From the cell containing the given text, extract its center point as (x, y) coordinate. 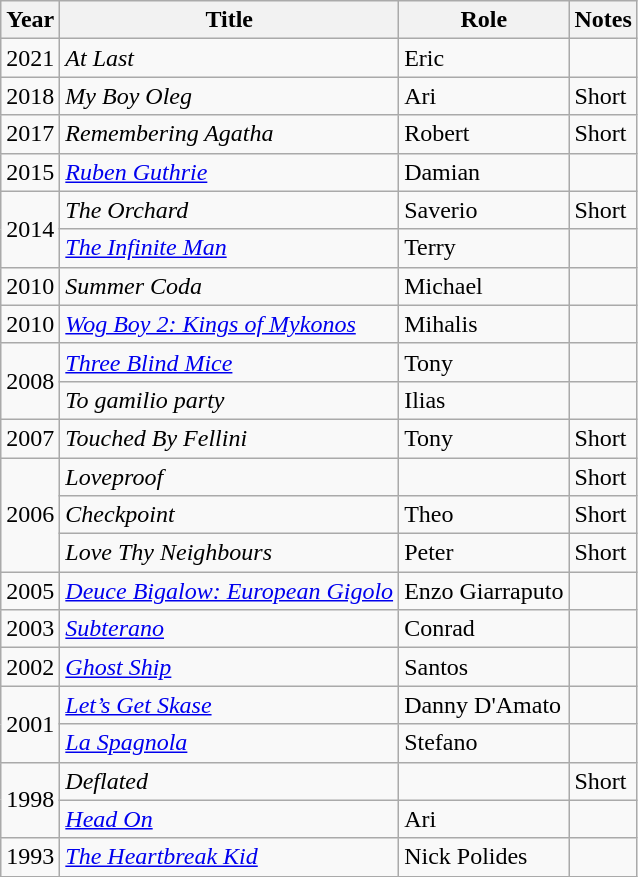
Danny D'Amato (484, 705)
Role (484, 20)
Conrad (484, 629)
Ilias (484, 400)
To gamilio party (230, 400)
Theo (484, 515)
Damian (484, 172)
Subterano (230, 629)
The Orchard (230, 210)
Let’s Get Skase (230, 705)
2001 (30, 724)
1993 (30, 857)
2003 (30, 629)
Enzo Giarraputo (484, 591)
Ruben Guthrie (230, 172)
Saverio (484, 210)
2007 (30, 438)
Ghost Ship (230, 667)
Mihalis (484, 324)
2005 (30, 591)
Michael (484, 286)
Notes (603, 20)
Summer Coda (230, 286)
La Spagnola (230, 743)
Loveproof (230, 477)
Terry (484, 248)
Nick Polides (484, 857)
The Heartbreak Kid (230, 857)
Deflated (230, 781)
Wog Boy 2: Kings of Mykonos (230, 324)
1998 (30, 800)
2008 (30, 381)
Touched By Fellini (230, 438)
2017 (30, 134)
Year (30, 20)
The Infinite Man (230, 248)
Robert (484, 134)
2006 (30, 515)
Head On (230, 819)
Love Thy Neighbours (230, 553)
2015 (30, 172)
2021 (30, 58)
Deuce Bigalow: European Gigolo (230, 591)
At Last (230, 58)
My Boy Oleg (230, 96)
2018 (30, 96)
Peter (484, 553)
Checkpoint (230, 515)
2002 (30, 667)
2014 (30, 229)
Remembering Agatha (230, 134)
Eric (484, 58)
Title (230, 20)
Santos (484, 667)
Three Blind Mice (230, 362)
Stefano (484, 743)
